Return the [X, Y] coordinate for the center point of the cell that contains the specified text.  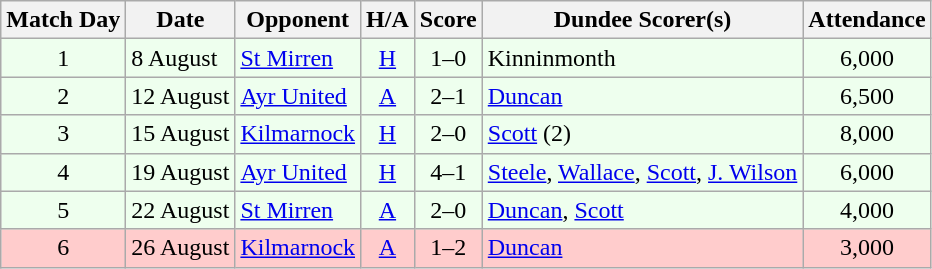
5 [64, 210]
6,500 [867, 96]
1–2 [448, 248]
Match Day [64, 20]
19 August [180, 172]
6 [64, 248]
Kinninmonth [642, 58]
15 August [180, 134]
8,000 [867, 134]
Steele, Wallace, Scott, J. Wilson [642, 172]
4,000 [867, 210]
3 [64, 134]
1 [64, 58]
Attendance [867, 20]
2–1 [448, 96]
Scott (2) [642, 134]
26 August [180, 248]
Dundee Scorer(s) [642, 20]
8 August [180, 58]
1–0 [448, 58]
22 August [180, 210]
12 August [180, 96]
4–1 [448, 172]
Duncan, Scott [642, 210]
3,000 [867, 248]
H/A [388, 20]
Score [448, 20]
4 [64, 172]
2 [64, 96]
Opponent [298, 20]
Date [180, 20]
